Detect which cell encompasses the target text, then output its [X, Y] center coordinate. 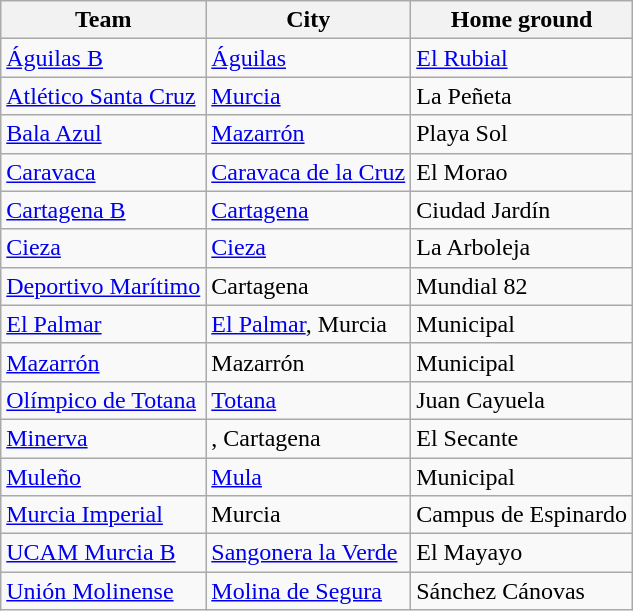
Molina de Segura [308, 591]
La Arboleja [522, 248]
Atlético Santa Cruz [104, 96]
UCAM Murcia B [104, 553]
Cartagena B [104, 210]
Mundial 82 [522, 286]
Caravaca [104, 172]
Sangonera la Verde [308, 553]
El Morao [522, 172]
Minerva [104, 438]
Ciudad Jardín [522, 210]
El Secante [522, 438]
Home ground [522, 20]
Murcia Imperial [104, 515]
Campus de Espinardo [522, 515]
Águilas B [104, 58]
Totana [308, 400]
El Mayayo [522, 553]
, Cartagena [308, 438]
El Rubial [522, 58]
Mula [308, 477]
Deportivo Marítimo [104, 286]
Águilas [308, 58]
Muleño [104, 477]
Caravaca de la Cruz [308, 172]
El Palmar, Murcia [308, 324]
Juan Cayuela [522, 400]
City [308, 20]
Unión Molinense [104, 591]
El Palmar [104, 324]
La Peñeta [522, 96]
Bala Azul [104, 134]
Sánchez Cánovas [522, 591]
Team [104, 20]
Playa Sol [522, 134]
Olímpico de Totana [104, 400]
